Find where the given text appears and provide that cell's center as [x, y] coordinate. 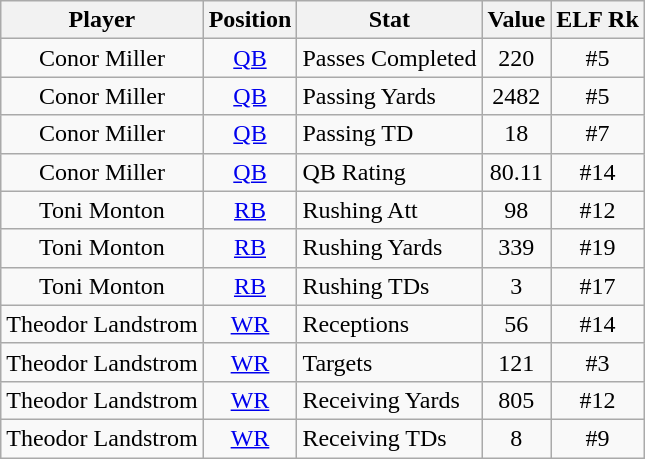
Player [102, 20]
98 [516, 210]
#19 [598, 248]
Rushing Att [390, 210]
56 [516, 324]
Passing TD [390, 134]
ELF Rk [598, 20]
805 [516, 400]
Rushing Yards [390, 248]
18 [516, 134]
#7 [598, 134]
339 [516, 248]
Receiving TDs [390, 438]
220 [516, 58]
#9 [598, 438]
Value [516, 20]
121 [516, 362]
#3 [598, 362]
Receiving Yards [390, 400]
Targets [390, 362]
Rushing TDs [390, 286]
Position [250, 20]
Passes Completed [390, 58]
3 [516, 286]
8 [516, 438]
Stat [390, 20]
#17 [598, 286]
80.11 [516, 172]
QB Rating [390, 172]
Receptions [390, 324]
2482 [516, 96]
Passing Yards [390, 96]
